Determine the (X, Y) coordinate at the center of the cell enclosing the given text.  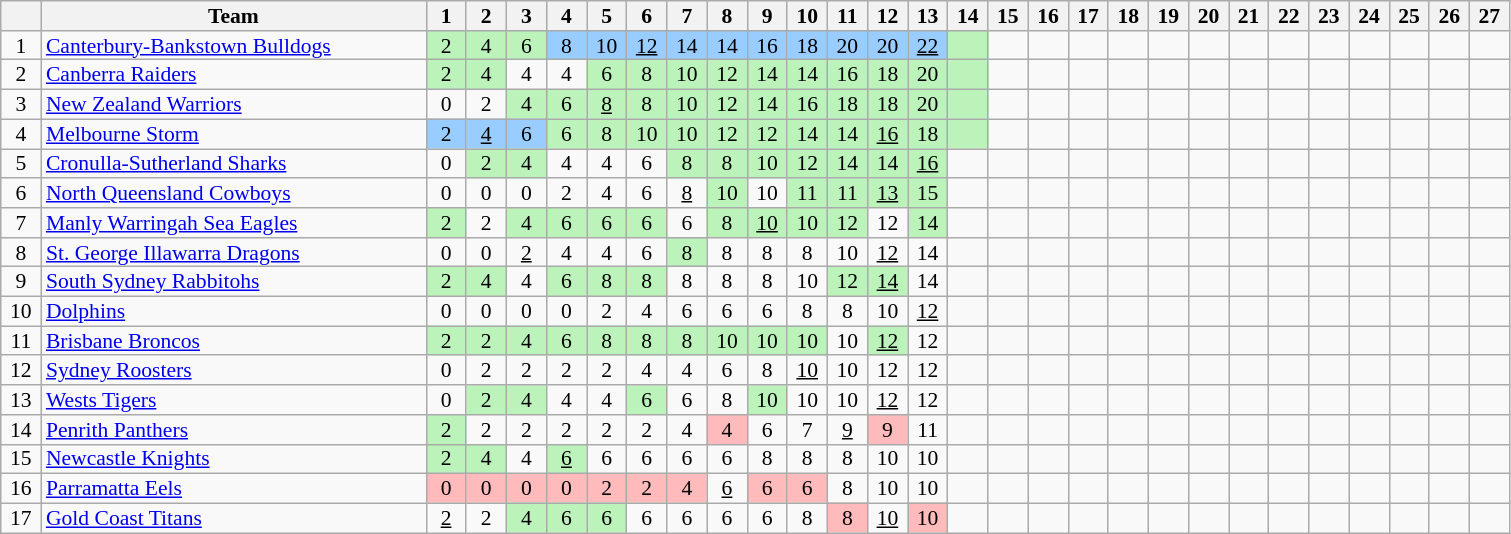
Team (234, 16)
21 (1248, 16)
Newcastle Knights (234, 459)
27 (1489, 16)
Canberra Raiders (234, 75)
North Queensland Cowboys (234, 193)
St. George Illawarra Dragons (234, 253)
Gold Coast Titans (234, 519)
23 (1329, 16)
26 (1449, 16)
Cronulla-Sutherland Sharks (234, 164)
Melbourne Storm (234, 134)
Wests Tigers (234, 400)
Manly Warringah Sea Eagles (234, 223)
Brisbane Broncos (234, 341)
Dolphins (234, 312)
Sydney Roosters (234, 371)
Parramatta Eels (234, 489)
19 (1168, 16)
Penrith Panthers (234, 430)
25 (1409, 16)
New Zealand Warriors (234, 105)
South Sydney Rabbitohs (234, 282)
24 (1369, 16)
Canterbury-Bankstown Bulldogs (234, 46)
